Determine the [x, y] coordinate at the center of the cell enclosing the given text.  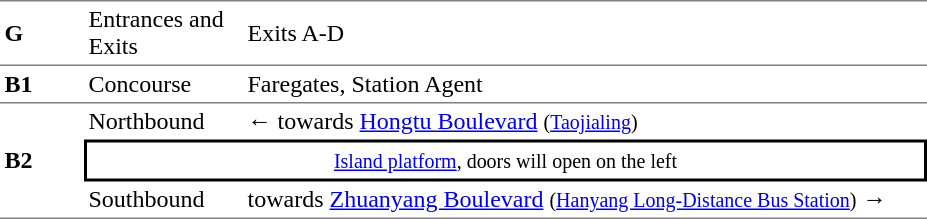
Concourse [164, 85]
B1 [42, 85]
Exits A-D [585, 33]
Entrances and Exits [164, 33]
Island platform, doors will open on the left [506, 161]
G [42, 33]
Northbound [164, 122]
← towards Hongtu Boulevard (Taojialing) [585, 122]
Faregates, Station Agent [585, 85]
